Identify which cell holds the provided text, then report its (X, Y) central coordinate. 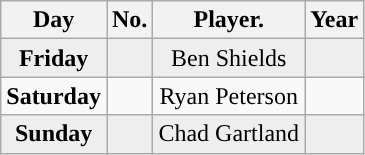
Player. (229, 20)
Ben Shields (229, 58)
Friday (54, 58)
No. (129, 20)
Sunday (54, 134)
Day (54, 20)
Ryan Peterson (229, 96)
Year (334, 20)
Saturday (54, 96)
Chad Gartland (229, 134)
